Identify which cell holds the provided text, then report its [X, Y] central coordinate. 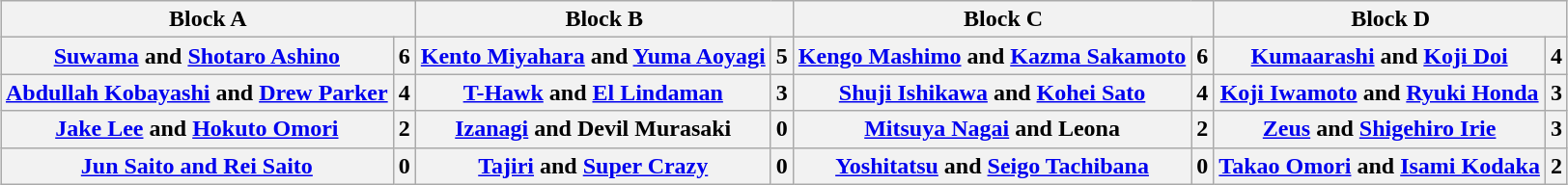
Kumaarashi and Koji Doi [1380, 56]
Zeus and Shigehiro Irie [1380, 129]
Yoshitatsu and Seigo Tachibana [992, 166]
Izanagi and Devil Murasaki [593, 129]
Block A [208, 19]
Tajiri and Super Crazy [593, 166]
Shuji Ishikawa and Kohei Sato [992, 92]
Jun Saito and Rei Saito [197, 166]
Block C [1002, 19]
Abdullah Kobayashi and Drew Parker [197, 92]
T-Hawk and El Lindaman [593, 92]
Suwama and Shotaro Ashino [197, 56]
Block D [1390, 19]
Block B [604, 19]
Kento Miyahara and Yuma Aoyagi [593, 56]
Takao Omori and Isami Kodaka [1380, 166]
Jake Lee and Hokuto Omori [197, 129]
Mitsuya Nagai and Leona [992, 129]
5 [782, 56]
Koji Iwamoto and Ryuki Honda [1380, 92]
Kengo Mashimo and Kazma Sakamoto [992, 56]
